Identify which cell holds the provided text, then report its (X, Y) central coordinate. 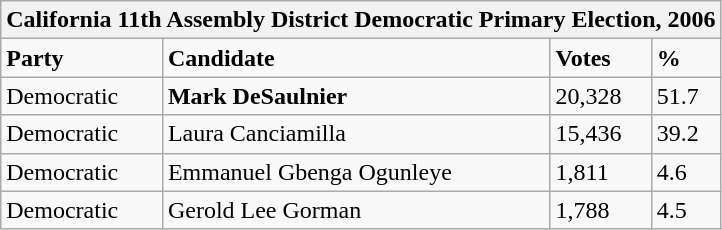
15,436 (600, 134)
39.2 (686, 134)
Emmanuel Gbenga Ogunleye (356, 172)
Party (82, 58)
Candidate (356, 58)
4.5 (686, 210)
Gerold Lee Gorman (356, 210)
California 11th Assembly District Democratic Primary Election, 2006 (361, 20)
20,328 (600, 96)
4.6 (686, 172)
Mark DeSaulnier (356, 96)
Laura Canciamilla (356, 134)
51.7 (686, 96)
Votes (600, 58)
1,811 (600, 172)
% (686, 58)
1,788 (600, 210)
